Output the (X, Y) coordinate of the center of the cell containing the given text.  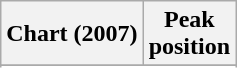
Chart (2007) (72, 34)
Peakposition (189, 34)
